Extract the [X, Y] coordinate from the center of the cell holding the provided text.  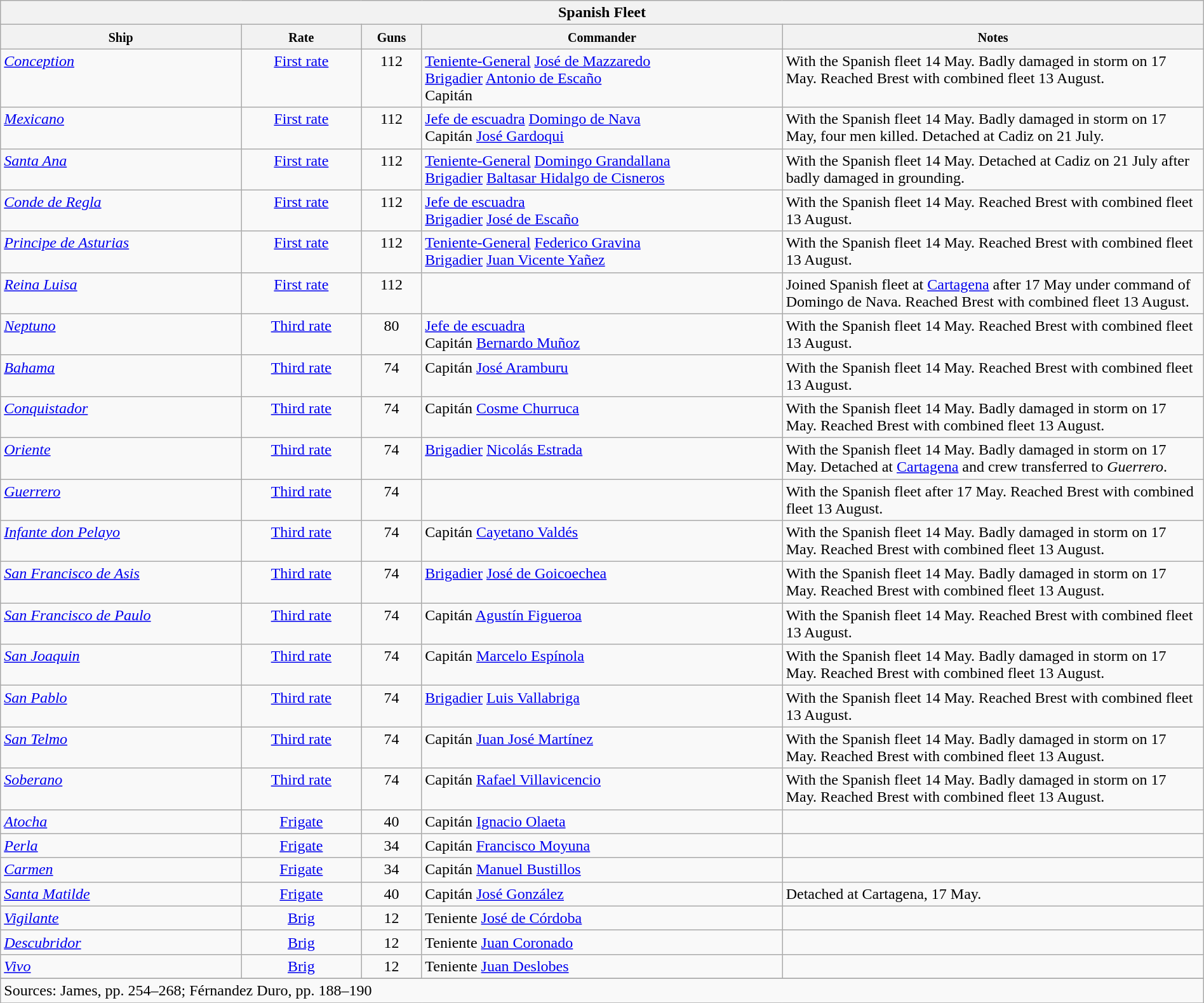
Guerrero [121, 499]
Brigadier Luis Vallabriga [602, 706]
Guns [391, 37]
Jefe de escuadra Brigadier José de Escaño [602, 211]
Santa Matilde [121, 894]
Carmen [121, 870]
San Francisco de Paulo [121, 623]
With the Spanish fleet 14 May. Detached at Cadiz on 21 July after badly damaged in grounding. [993, 169]
80 [391, 334]
Capitán Manuel Bustillos [602, 870]
Perla [121, 846]
Conception [121, 78]
San Francisco de Asis [121, 583]
Vigilante [121, 918]
Descubridor [121, 942]
Neptuno [121, 334]
With the Spanish fleet after 17 May. Reached Brest with combined fleet 13 August. [993, 499]
Capitán Ignacio Olaeta [602, 821]
Capitán José González [602, 894]
Conde de Regla [121, 211]
Jefe de escuadra Domingo de NavaCapitán José Gardoqui [602, 128]
Notes [993, 37]
Capitán Marcelo Espínola [602, 665]
Capitán Cayetano Valdés [602, 541]
Soberano [121, 788]
Conquistador [121, 416]
Capitán José Aramburu [602, 376]
Brigadier José de Goicoechea [602, 583]
Sources: James, pp. 254–268; Férnandez Duro, pp. 188–190 [602, 990]
Vivo [121, 966]
Teniente-General Domingo GrandallanaBrigadier Baltasar Hidalgo de Cisneros [602, 169]
Teniente Juan Deslobes [602, 966]
Mexicano [121, 128]
Brigadier Nicolás Estrada [602, 458]
San Telmo [121, 748]
Rate [301, 37]
Atocha [121, 821]
Capitán Agustín Figueroa [602, 623]
Capitán Juan José Martínez [602, 748]
Teniente José de Córdoba [602, 918]
Commander [602, 37]
San Joaquin [121, 665]
Spanish Fleet [602, 13]
Capitán Rafael Villavicencio [602, 788]
Principe de Asturias [121, 251]
Jefe de escuadra Capitán Bernardo Muñoz [602, 334]
Bahama [121, 376]
With the Spanish fleet 14 May. Badly damaged in storm on 17 May. Detached at Cartagena and crew transferred to Guerrero. [993, 458]
Reina Luisa [121, 293]
Infante don Pelayo [121, 541]
With the Spanish fleet 14 May. Badly damaged in storm on 17 May, four men killed. Detached at Cadiz on 21 July. [993, 128]
Ship [121, 37]
Detached at Cartagena, 17 May. [993, 894]
Teniente-General Federico GravinaBrigadier Juan Vicente Yañez [602, 251]
Oriente [121, 458]
Capitán Cosme Churruca [602, 416]
Capitán Francisco Moyuna [602, 846]
Teniente Juan Coronado [602, 942]
Santa Ana [121, 169]
Joined Spanish fleet at Cartagena after 17 May under command of Domingo de Nava. Reached Brest with combined fleet 13 August. [993, 293]
San Pablo [121, 706]
Teniente-General José de MazzaredoBrigadier Antonio de EscañoCapitán [602, 78]
